Identify which cell holds the provided text, then report its (X, Y) central coordinate. 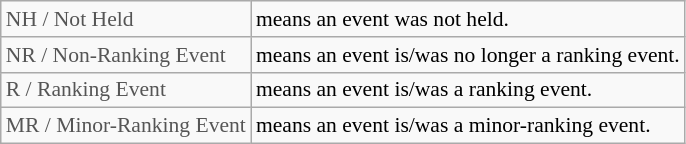
R / Ranking Event (126, 90)
means an event is/was a minor-ranking event. (468, 126)
NH / Not Held (126, 19)
means an event is/was no longer a ranking event. (468, 55)
MR / Minor-Ranking Event (126, 126)
NR / Non-Ranking Event (126, 55)
means an event is/was a ranking event. (468, 90)
means an event was not held. (468, 19)
